Find where the given text appears and provide that cell's center as [X, Y] coordinate. 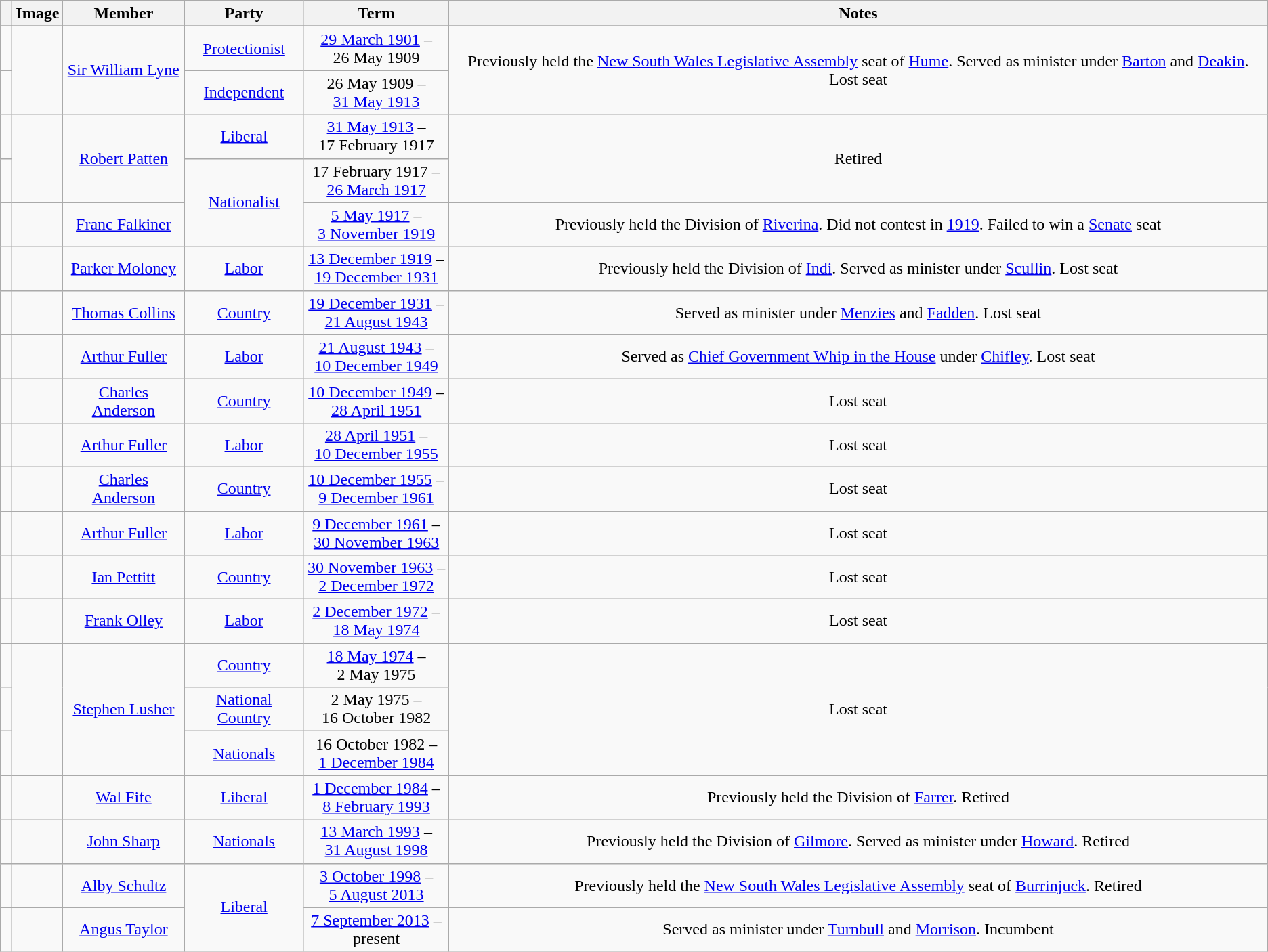
29 March 1901 –26 May 1909 [376, 49]
Previously held the New South Wales Legislative Assembly seat of Burrinjuck. Retired [859, 886]
21 August 1943 –10 December 1949 [376, 356]
26 May 1909 –31 May 1913 [376, 92]
19 December 1931 –21 August 1943 [376, 313]
13 March 1993 –31 August 1998 [376, 841]
Frank Olley [123, 622]
Alby Schultz [123, 886]
Previously held the Division of Gilmore. Served as minister under Howard. Retired [859, 841]
7 September 2013 –present [376, 929]
16 October 1982 –1 December 1984 [376, 753]
31 May 1913 –17 February 1917 [376, 137]
17 February 1917 –26 March 1917 [376, 180]
Notes [859, 14]
Member [123, 14]
2 December 1972 –18 May 1974 [376, 622]
1 December 1984 –8 February 1993 [376, 798]
Angus Taylor [123, 929]
9 December 1961 –30 November 1963 [376, 532]
Stephen Lusher [123, 710]
13 December 1919 –19 December 1931 [376, 268]
Previously held the Division of Indi. Served as minister under Scullin. Lost seat [859, 268]
Previously held the New South Wales Legislative Assembly seat of Hume. Served as minister under Barton and Deakin. Lost seat [859, 70]
Served as minister under Turnbull and Morrison. Incumbent [859, 929]
5 May 1917 –3 November 1919 [376, 225]
John Sharp [123, 841]
Franc Falkiner [123, 225]
Robert Patten [123, 158]
28 April 1951 –10 December 1955 [376, 444]
Wal Fife [123, 798]
National Country [244, 710]
3 October 1998 –5 August 2013 [376, 886]
Sir William Lyne [123, 70]
Served as minister under Menzies and Fadden. Lost seat [859, 313]
Served as Chief Government Whip in the House under Chifley. Lost seat [859, 356]
2 May 1975 –16 October 1982 [376, 710]
Thomas Collins [123, 313]
Previously held the Division of Farrer. Retired [859, 798]
18 May 1974 –2 May 1975 [376, 665]
Protectionist [244, 49]
Retired [859, 158]
Parker Moloney [123, 268]
Ian Pettitt [123, 577]
Party [244, 14]
Image [38, 14]
30 November 1963 –2 December 1972 [376, 577]
10 December 1949 –28 April 1951 [376, 401]
Term [376, 14]
Previously held the Division of Riverina. Did not contest in 1919. Failed to win a Senate seat [859, 225]
10 December 1955 –9 December 1961 [376, 489]
Nationalist [244, 202]
Independent [244, 92]
